Pinpoint the cell where the given text exists, returning its [x, y] midpoint coordinate. 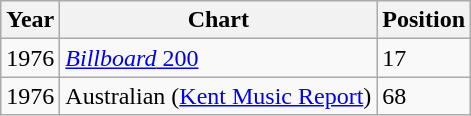
68 [424, 96]
Australian (Kent Music Report) [218, 96]
Position [424, 20]
17 [424, 58]
Billboard 200 [218, 58]
Chart [218, 20]
Year [30, 20]
